Identify which cell holds the provided text, then report its (x, y) central coordinate. 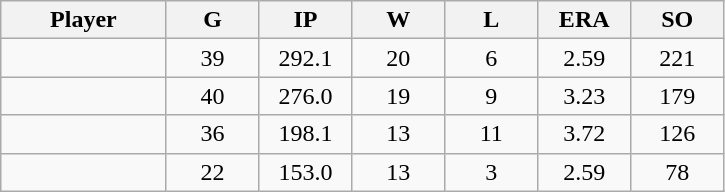
SO (678, 20)
9 (492, 96)
11 (492, 134)
6 (492, 58)
292.1 (306, 58)
3.72 (584, 134)
ERA (584, 20)
IP (306, 20)
3.23 (584, 96)
3 (492, 172)
198.1 (306, 134)
Player (84, 20)
39 (212, 58)
20 (398, 58)
19 (398, 96)
221 (678, 58)
40 (212, 96)
W (398, 20)
126 (678, 134)
G (212, 20)
22 (212, 172)
36 (212, 134)
153.0 (306, 172)
179 (678, 96)
L (492, 20)
276.0 (306, 96)
78 (678, 172)
